Provide the (X, Y) coordinate of the cell's center where the given text is located.  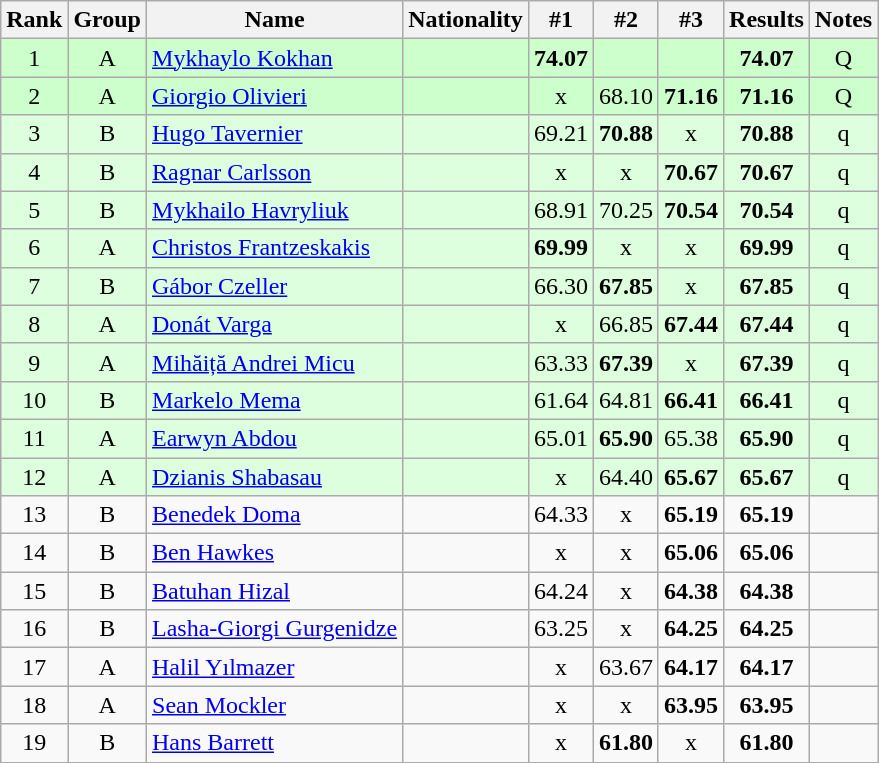
4 (34, 172)
14 (34, 553)
Benedek Doma (275, 515)
Mihăiță Andrei Micu (275, 362)
11 (34, 438)
65.01 (560, 438)
7 (34, 286)
Hans Barrett (275, 743)
61.64 (560, 400)
2 (34, 96)
Sean Mockler (275, 705)
Results (767, 20)
Halil Yılmazer (275, 667)
15 (34, 591)
68.91 (560, 210)
69.21 (560, 134)
12 (34, 477)
Hugo Tavernier (275, 134)
16 (34, 629)
Name (275, 20)
Mykhailo Havryliuk (275, 210)
64.81 (626, 400)
64.24 (560, 591)
66.85 (626, 324)
Mykhaylo Kokhan (275, 58)
70.25 (626, 210)
Christos Frantzeskakis (275, 248)
6 (34, 248)
Ben Hawkes (275, 553)
#2 (626, 20)
Rank (34, 20)
64.40 (626, 477)
Dzianis Shabasau (275, 477)
3 (34, 134)
63.67 (626, 667)
#3 (690, 20)
10 (34, 400)
Batuhan Hizal (275, 591)
66.30 (560, 286)
Group (108, 20)
Gábor Czeller (275, 286)
19 (34, 743)
Lasha-Giorgi Gurgenidze (275, 629)
17 (34, 667)
Markelo Mema (275, 400)
#1 (560, 20)
Notes (843, 20)
13 (34, 515)
Ragnar Carlsson (275, 172)
9 (34, 362)
5 (34, 210)
63.33 (560, 362)
8 (34, 324)
Earwyn Abdou (275, 438)
64.33 (560, 515)
68.10 (626, 96)
65.38 (690, 438)
63.25 (560, 629)
Donát Varga (275, 324)
Giorgio Olivieri (275, 96)
1 (34, 58)
Nationality (466, 20)
18 (34, 705)
